Return the (X, Y) coordinate for the center point of the cell that contains the specified text.  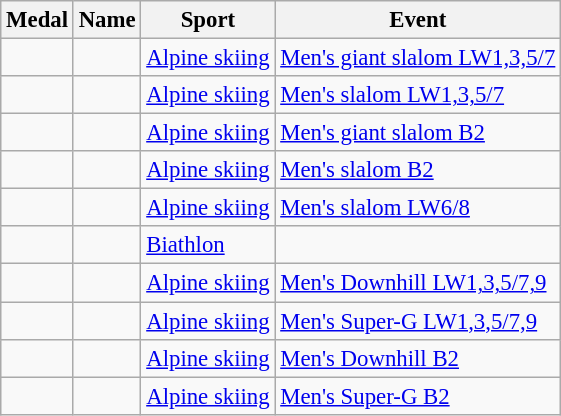
Men's slalom LW6/8 (418, 208)
Medal (38, 20)
Men's giant slalom B2 (418, 133)
Biathlon (208, 245)
Men's giant slalom LW1,3,5/7 (418, 58)
Event (418, 20)
Men's Downhill B2 (418, 358)
Men's Downhill LW1,3,5/7,9 (418, 283)
Men's Super-G LW1,3,5/7,9 (418, 321)
Men's slalom LW1,3,5/7 (418, 95)
Name (107, 20)
Men's Super-G B2 (418, 396)
Sport (208, 20)
Men's slalom B2 (418, 170)
